Search for the cell housing the specified text and yield its [X, Y] center coordinate. 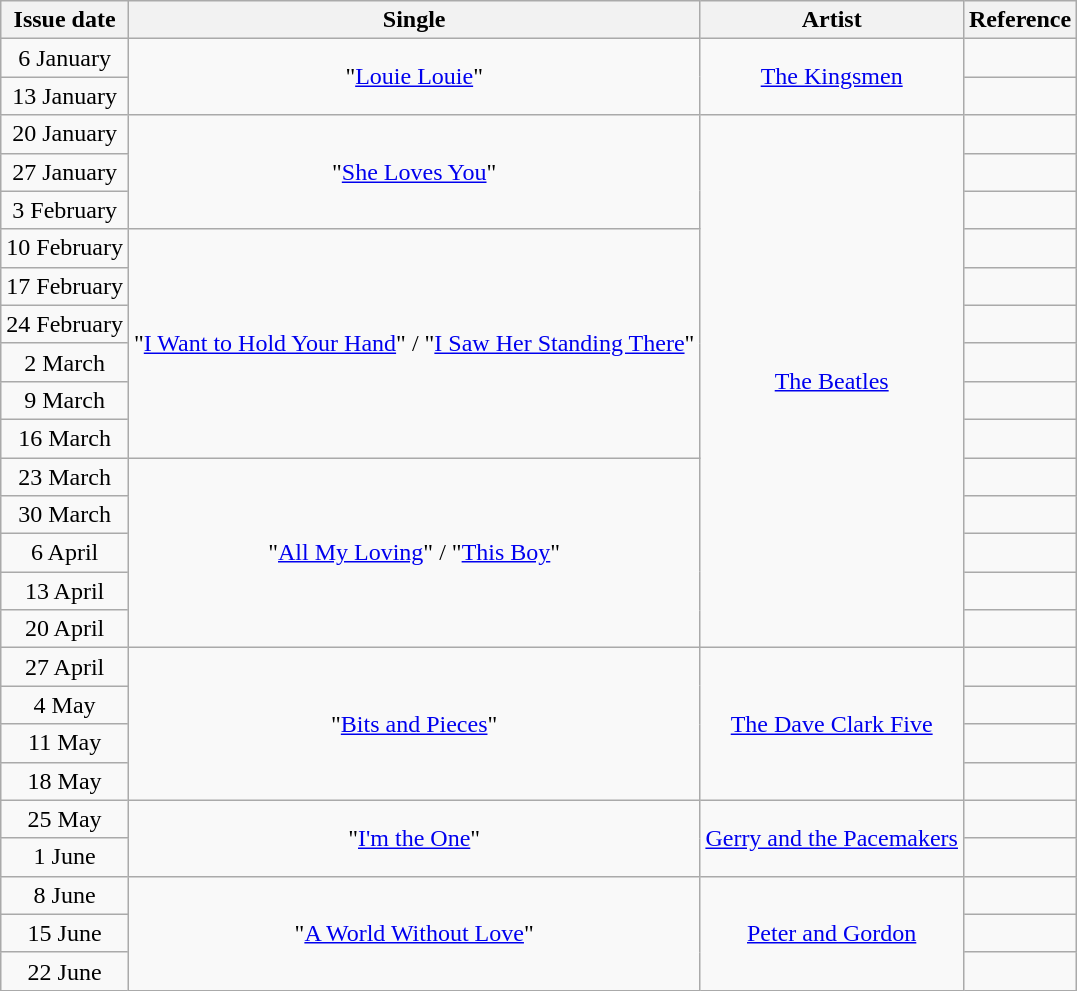
20 January [65, 134]
13 January [65, 96]
6 April [65, 553]
"I Want to Hold Your Hand" / "I Saw Her Standing There" [414, 343]
24 February [65, 324]
20 April [65, 629]
9 March [65, 400]
Reference [1020, 20]
"All My Loving" / "This Boy" [414, 553]
2 March [65, 362]
Single [414, 20]
22 June [65, 971]
3 February [65, 210]
Peter and Gordon [832, 933]
Artist [832, 20]
The Dave Clark Five [832, 724]
"A World Without Love" [414, 933]
13 April [65, 591]
15 June [65, 933]
"Bits and Pieces" [414, 724]
"She Loves You" [414, 172]
30 March [65, 515]
10 February [65, 248]
4 May [65, 705]
6 January [65, 58]
Issue date [65, 20]
"I'm the One" [414, 838]
25 May [65, 819]
8 June [65, 895]
Gerry and the Pacemakers [832, 838]
27 January [65, 172]
18 May [65, 781]
27 April [65, 667]
16 March [65, 438]
The Beatles [832, 382]
"Louie Louie" [414, 77]
17 February [65, 286]
1 June [65, 857]
The Kingsmen [832, 77]
23 March [65, 477]
11 May [65, 743]
